Capture the cell that displays the provided text and extract its (X, Y) central coordinate. 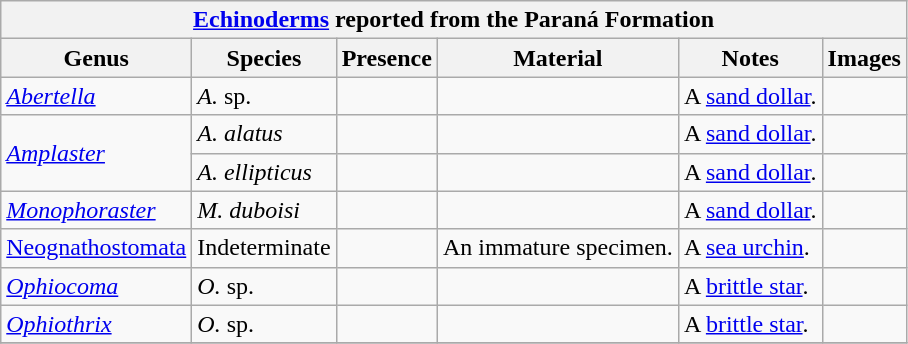
Monophoraster (96, 210)
A sea urchin. (750, 248)
Indeterminate (264, 248)
An immature specimen. (558, 248)
Presence (386, 58)
Ophiothrix (96, 324)
Ophiocoma (96, 286)
Images (864, 58)
Neognathostomata (96, 248)
Genus (96, 58)
Notes (750, 58)
Echinoderms reported from the Paraná Formation (454, 20)
Species (264, 58)
A. ellipticus (264, 172)
Abertella (96, 96)
A. alatus (264, 134)
Amplaster (96, 153)
A. sp. (264, 96)
Material (558, 58)
M. duboisi (264, 210)
